Detect which cell encompasses the target text, then output its [x, y] center coordinate. 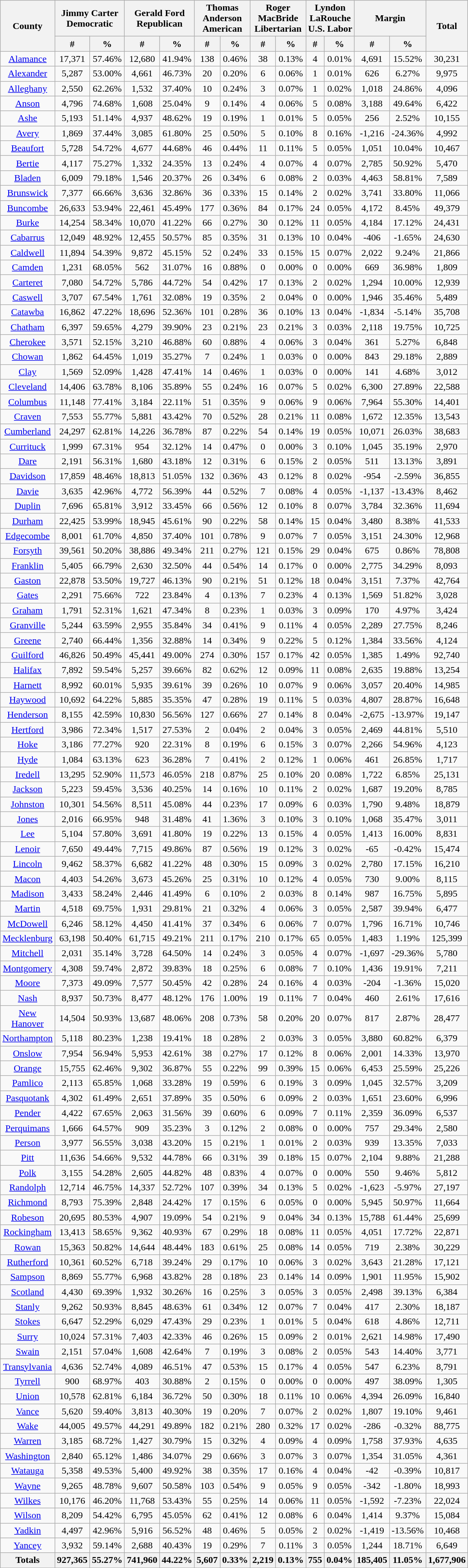
42.33% [177, 1337]
7,377 [72, 193]
Wayne [27, 1486]
Pasquotank [27, 1098]
33.45% [177, 506]
4,089 [142, 1366]
14,337 [142, 1188]
8,001 [72, 536]
1,486 [142, 1456]
12,049 [72, 238]
3,986 [72, 730]
6,246 [72, 923]
13,295 [72, 774]
Bladen [27, 178]
8,785 [447, 789]
2,688 [142, 1545]
6,649 [447, 1545]
37.93% [408, 1441]
208 [207, 1018]
57.46% [107, 59]
Madison [27, 893]
1,354 [372, 1456]
88,775 [447, 1426]
69.39% [107, 1292]
Hoke [27, 745]
35.46% [408, 297]
218 [207, 774]
-7.23% [408, 1501]
3,424 [447, 610]
4.86% [408, 1322]
4,937 [142, 118]
1,018 [372, 89]
50.97% [408, 1203]
3,480 [372, 521]
54.96% [408, 745]
53.50% [107, 581]
3,028 [447, 595]
Sampson [27, 1277]
4,677 [142, 148]
3,209 [447, 1083]
7,696 [72, 506]
Rockingham [27, 1232]
50.20% [107, 551]
4,430 [72, 1292]
9,262 [72, 1307]
33 [263, 253]
10,155 [447, 118]
7,080 [72, 282]
14,985 [447, 685]
2.52% [408, 118]
10,071 [372, 431]
10,468 [447, 1530]
43.20% [177, 1143]
0.86% [408, 551]
67.31% [107, 446]
58.65% [107, 1232]
Roger MacBrideLibertarian [278, 18]
Currituck [27, 446]
0.47% [235, 446]
54.28% [107, 1172]
29.18% [408, 357]
13,543 [447, 416]
1,231 [72, 268]
64.22% [107, 700]
61.44% [408, 1217]
7,589 [447, 178]
210 [263, 939]
3,977 [72, 1143]
37 [207, 923]
4,422 [72, 1113]
45.15% [177, 253]
Burke [27, 223]
24,431 [447, 223]
49.53% [107, 1471]
32.57% [408, 1083]
2,151 [72, 1351]
3,891 [447, 461]
3,912 [142, 506]
550 [372, 1172]
80.23% [107, 1038]
46.51% [177, 1366]
Swain [27, 1351]
Rutherford [27, 1262]
9.00% [408, 879]
5,895 [447, 893]
497 [372, 1381]
41,533 [447, 521]
46.88% [177, 342]
361 [372, 342]
Harnett [27, 685]
52.31% [107, 610]
New Hanover [27, 1018]
280 [263, 1426]
Hyde [27, 760]
-0.42% [408, 849]
0.83% [235, 1172]
4,123 [447, 745]
5,358 [72, 1471]
59.40% [107, 1411]
66.44% [107, 640]
32.88% [177, 640]
417 [372, 1307]
Stokes [27, 1322]
9.24% [408, 253]
19.75% [408, 327]
170 [372, 610]
24,297 [72, 431]
Polk [27, 1172]
Chowan [27, 357]
45.05% [177, 1516]
Robeson [27, 1217]
28,477 [447, 1018]
Lenoir [27, 849]
22,588 [447, 387]
1,532 [142, 89]
Forsyth [27, 551]
41 [207, 819]
Cleveland [27, 387]
4,302 [72, 1098]
19.41% [177, 1038]
40.43% [177, 1545]
75.39% [107, 1203]
79.18% [107, 178]
2,605 [142, 1172]
4,636 [72, 1366]
24.35% [177, 163]
2,191 [72, 461]
15,020 [447, 983]
49.57% [107, 1426]
35.23% [177, 1128]
10,578 [72, 1396]
54.66% [107, 1157]
4,635 [447, 1441]
22,871 [447, 1232]
0.59% [235, 1083]
8,845 [142, 1307]
Graham [27, 610]
6,029 [142, 1322]
1.19% [408, 939]
5,780 [447, 953]
77.41% [107, 401]
31.56% [177, 1113]
17.15% [408, 864]
12.35% [408, 416]
10.04% [408, 148]
16.71% [408, 923]
56.31% [107, 461]
16.00% [408, 834]
0.53% [235, 1366]
17,121 [447, 1262]
19.88% [408, 670]
41.49% [177, 893]
Clay [27, 372]
5,510 [447, 730]
58.81% [408, 178]
3,771 [447, 1351]
5,400 [142, 1471]
1,651 [372, 1098]
36.72% [177, 1396]
62.46% [107, 1068]
5,620 [72, 1411]
10,817 [447, 1471]
460 [372, 998]
7,577 [142, 983]
Ashe [27, 118]
2,219 [263, 1560]
50.49% [107, 655]
43.82% [177, 1277]
49.34% [177, 551]
13,413 [72, 1232]
53.99% [107, 521]
49.21% [177, 939]
Camden [27, 268]
11,768 [142, 1501]
35,708 [447, 312]
26.85% [408, 760]
9,607 [142, 1486]
5,470 [447, 163]
Lyndon LaRoucheU.S. Labor [330, 18]
Total [447, 26]
1,931 [142, 908]
49.00% [177, 655]
56.55% [107, 1143]
62 [207, 1516]
5,786 [142, 282]
65.81% [107, 506]
Margin [390, 18]
39.61% [177, 685]
72.34% [107, 730]
49.44% [107, 849]
1,809 [447, 268]
Davie [27, 491]
58.34% [107, 223]
26.03% [408, 431]
1,294 [372, 282]
Alamance [27, 59]
10,024 [72, 1337]
9,461 [447, 1411]
177 [207, 208]
4,850 [142, 536]
4,172 [372, 208]
2,113 [72, 1083]
7.37% [408, 581]
2,031 [72, 953]
-29.36% [408, 953]
Brunswick [27, 193]
741,960 [142, 1560]
3,057 [372, 685]
Stanly [27, 1307]
47.43% [177, 1322]
42.61% [177, 1053]
21 [207, 908]
7,650 [72, 849]
Orange [27, 1068]
43 [263, 476]
22.11% [177, 401]
Lincoln [27, 864]
6,379 [447, 1038]
18,813 [142, 476]
Randolph [27, 1188]
44,005 [72, 1426]
4,279 [142, 327]
60 [207, 342]
3,038 [142, 1143]
10,467 [447, 148]
7,954 [72, 1053]
Johnston [27, 804]
42.59% [107, 715]
59.54% [107, 670]
36.98% [408, 268]
82 [207, 670]
141 [372, 372]
92,740 [447, 655]
54.56% [107, 804]
10,725 [447, 327]
33.56% [408, 640]
19.10% [408, 1411]
12,968 [447, 536]
35.47% [408, 819]
61.80% [177, 133]
11,894 [72, 253]
36.78% [177, 431]
67.54% [107, 297]
68.97% [107, 1381]
Northampton [27, 1038]
59.14% [107, 1545]
9.46% [408, 1172]
5,489 [447, 297]
30 [263, 223]
36,855 [447, 476]
Chatham [27, 327]
10,361 [72, 1262]
8,155 [72, 715]
1,761 [142, 297]
-204 [372, 983]
5,287 [72, 74]
Franklin [27, 566]
157 [263, 655]
5,945 [372, 1203]
32.50% [177, 566]
2,785 [372, 163]
31.05% [408, 1456]
0.73% [235, 1018]
Haywood [27, 700]
719 [372, 1247]
3,784 [372, 506]
987 [372, 893]
19,727 [142, 581]
35.84% [177, 625]
1,791 [72, 610]
669 [372, 268]
15,474 [447, 849]
50.58% [177, 1486]
4,463 [372, 178]
52.09% [107, 372]
5,953 [142, 1053]
6,647 [72, 1322]
31 [263, 238]
722 [142, 595]
Lee [27, 834]
48.44% [177, 1247]
1,413 [372, 834]
56.94% [107, 1053]
26 [207, 178]
11.05% [408, 1560]
30,231 [447, 59]
755 [315, 1560]
3,433 [72, 893]
4,691 [372, 59]
3,011 [447, 819]
6,848 [447, 342]
14,406 [72, 387]
Caldwell [27, 253]
5.27% [408, 342]
4,450 [142, 923]
1,019 [142, 357]
39.13% [408, 1292]
8.38% [408, 521]
66.95% [107, 819]
-1.80% [408, 1486]
16,648 [447, 700]
59.65% [107, 327]
9.48% [408, 804]
2,635 [372, 670]
44.22% [177, 1560]
30,229 [447, 1247]
8,093 [447, 566]
31.07% [177, 268]
1,244 [372, 1545]
48.12% [177, 998]
7,373 [72, 983]
-1.36% [408, 983]
61.49% [107, 1098]
61 [207, 1307]
Durham [27, 521]
6,682 [142, 864]
48.63% [177, 1307]
1,687 [372, 789]
44.72% [177, 282]
18.71% [408, 1545]
51.14% [107, 118]
14.33% [408, 1053]
55.30% [408, 401]
3,636 [142, 193]
Cabarrus [27, 238]
48.62% [177, 118]
39.24% [177, 1262]
3,691 [142, 834]
461 [372, 760]
1,414 [372, 1516]
5,607 [207, 1560]
2,630 [142, 566]
0.87% [235, 774]
27.75% [408, 625]
7,715 [142, 849]
1,717 [447, 760]
64.57% [107, 1128]
4,796 [72, 103]
49.92% [177, 1471]
11,066 [447, 193]
18,879 [447, 804]
10,746 [447, 923]
2,022 [372, 253]
35.14% [107, 953]
21.28% [408, 1262]
1,084 [72, 760]
-13.97% [408, 715]
3,185 [72, 1441]
4,051 [372, 1232]
Perquimans [27, 1128]
52.90% [107, 774]
8,831 [447, 834]
4,497 [72, 1530]
35.35% [177, 700]
16,840 [447, 1396]
Catawba [27, 312]
20.40% [408, 685]
1,427 [142, 1441]
843 [372, 357]
8,209 [72, 1516]
8,115 [447, 879]
15,902 [447, 1277]
1,384 [372, 640]
25.59% [408, 1068]
11,694 [447, 506]
Surry [27, 1337]
27.89% [408, 387]
Totals [27, 1560]
121 [263, 551]
1,356 [142, 640]
Wilson [27, 1516]
Greene [27, 640]
45.26% [177, 879]
51.82% [408, 595]
48.92% [107, 238]
Washington [27, 1456]
Gates [27, 595]
47.22% [107, 312]
403 [142, 1381]
9,532 [142, 1157]
45.08% [177, 804]
47.34% [177, 610]
46.05% [177, 774]
-954 [372, 476]
25,699 [447, 1217]
-1,623 [372, 1188]
0.62% [235, 670]
63.13% [107, 760]
-2,675 [372, 715]
20.37% [177, 178]
3,880 [372, 1038]
-406 [372, 238]
-1,137 [372, 491]
13,254 [447, 670]
6,477 [447, 908]
51.05% [177, 476]
185,405 [372, 1560]
-1,216 [372, 133]
4,807 [372, 700]
-24.36% [408, 133]
50.45% [177, 983]
66.66% [107, 193]
56.39% [177, 491]
1.00% [235, 998]
54.39% [107, 253]
3,155 [72, 1172]
10,692 [72, 700]
23.60% [408, 1098]
11,573 [142, 774]
25,226 [447, 1068]
2,780 [372, 864]
17.72% [408, 1232]
Cumberland [27, 431]
-0.32% [408, 1426]
4,772 [142, 491]
-1.65% [408, 238]
33.80% [408, 193]
2.87% [408, 1018]
50.73% [107, 998]
2,359 [372, 1113]
59.45% [107, 789]
21,288 [447, 1157]
3,186 [72, 745]
2.38% [408, 1247]
511 [372, 461]
46.13% [177, 581]
1,385 [372, 655]
7,033 [447, 1143]
Transylvania [27, 1366]
84 [263, 208]
16,862 [72, 312]
Tyrrell [27, 1381]
8,106 [142, 387]
103 [207, 1486]
56.52% [177, 1530]
13.13% [408, 461]
3,012 [447, 372]
35.27% [177, 357]
2,775 [372, 566]
2,266 [372, 745]
14,254 [72, 223]
3,707 [72, 297]
2,955 [142, 625]
2,580 [447, 1128]
68.72% [107, 1441]
Watauga [27, 1471]
5,885 [142, 700]
61,715 [142, 939]
80.53% [107, 1217]
56.56% [177, 715]
Granville [27, 625]
32.08% [177, 297]
24.42% [177, 1203]
48.46% [107, 476]
30.79% [177, 1441]
6,397 [72, 327]
38,683 [447, 431]
-5.14% [408, 312]
35 [207, 1098]
29.34% [408, 1128]
1,758 [372, 1441]
50.82% [107, 1247]
4,394 [372, 1396]
22.31% [177, 745]
4.68% [408, 372]
44.82% [177, 1172]
50.57% [177, 238]
-13.56% [408, 1530]
27 [263, 715]
23.84% [177, 595]
3,635 [72, 491]
39.90% [177, 327]
Duplin [27, 506]
52.36% [177, 312]
2,840 [72, 1456]
1,238 [142, 1038]
3,728 [142, 953]
3,085 [142, 133]
2,621 [372, 1337]
53.43% [177, 1501]
18,187 [447, 1307]
5,812 [447, 1172]
1,932 [142, 1292]
16,210 [447, 864]
McDowell [27, 923]
-286 [372, 1426]
5,405 [72, 566]
75.66% [107, 595]
6,300 [372, 387]
53.00% [107, 74]
54.26% [107, 879]
Avery [27, 133]
43.42% [177, 416]
2.61% [408, 998]
31.48% [177, 819]
948 [142, 819]
36.28% [177, 760]
4,361 [447, 1456]
2,587 [372, 908]
14,644 [142, 1247]
-1,834 [372, 312]
14.40% [408, 1351]
22,878 [72, 581]
24,630 [447, 238]
36.09% [408, 1113]
2,289 [372, 625]
Warren [27, 1441]
17,859 [72, 476]
52.72% [177, 1188]
-5.97% [408, 1188]
Columbus [27, 401]
Pitt [27, 1157]
Mitchell [27, 953]
Yadkin [27, 1530]
618 [372, 1322]
2,016 [72, 819]
65.85% [107, 1083]
6,384 [447, 1292]
8,793 [72, 1203]
Gaston [27, 581]
Hertford [27, 730]
107 [207, 1188]
12,680 [142, 59]
920 [142, 745]
10,176 [72, 1501]
Rowan [27, 1247]
20,695 [72, 1217]
40.93% [177, 1232]
37.44% [107, 133]
50.40% [107, 939]
3,643 [372, 1262]
Moore [27, 983]
Davidson [27, 476]
18,945 [142, 521]
17,490 [447, 1337]
29.81% [177, 908]
3,571 [72, 342]
44.81% [408, 730]
12,711 [447, 1322]
69.75% [107, 908]
127 [207, 715]
8,477 [142, 998]
6,718 [142, 1262]
62.26% [107, 89]
7,553 [72, 416]
1,677,906 [447, 1560]
4,308 [72, 968]
2,889 [447, 357]
Guilford [27, 655]
57.31% [107, 1337]
39.83% [177, 968]
Thomas AndersonAmerican [222, 18]
4,907 [142, 1217]
41.41% [177, 923]
7,211 [447, 968]
26.09% [408, 1396]
Jimmy CarterDemocratic [90, 18]
939 [372, 1143]
Jackson [27, 789]
9,265 [72, 1486]
1,901 [372, 1277]
7,403 [142, 1337]
47.41% [177, 372]
41.94% [177, 59]
675 [372, 551]
19.20% [408, 789]
5,118 [72, 1038]
34.07% [177, 1456]
Wilkes [27, 1501]
48.78% [107, 1486]
10.00% [408, 282]
1.36% [235, 819]
8.45% [408, 208]
900 [72, 1381]
59.74% [107, 968]
22,425 [72, 521]
256 [372, 118]
3,188 [372, 103]
22,461 [142, 208]
Gerald FordRepublican [160, 18]
60.82% [408, 1038]
28.87% [408, 700]
6,968 [142, 1277]
Buncombe [27, 208]
8,462 [447, 491]
43.18% [177, 461]
9.37% [408, 1516]
3,741 [372, 193]
32.86% [177, 193]
1,436 [372, 968]
36.87% [177, 1068]
547 [372, 1366]
11.95% [408, 1277]
623 [142, 760]
30.88% [177, 1381]
16.75% [408, 893]
0.44% [235, 148]
1,722 [372, 774]
35.19% [408, 446]
6,184 [142, 1396]
4,403 [72, 879]
21,866 [447, 253]
Nash [27, 998]
49.64% [408, 103]
5,104 [72, 834]
183 [207, 1247]
63,198 [72, 939]
58.12% [107, 923]
5,223 [72, 789]
50.92% [408, 163]
45,441 [142, 655]
6,795 [142, 1516]
1,305 [447, 1381]
25,131 [447, 774]
Person [27, 1143]
46.75% [107, 1188]
34.29% [408, 566]
5,193 [72, 118]
2,446 [142, 893]
66.79% [107, 566]
54.42% [107, 1516]
2,970 [447, 446]
1,517 [142, 730]
15,788 [372, 1217]
Beaufort [27, 148]
45.49% [177, 208]
125,399 [447, 939]
60.01% [107, 685]
909 [142, 1128]
8,992 [72, 685]
1,332 [142, 163]
-342 [372, 1486]
1,999 [72, 446]
5,257 [142, 670]
-0.39% [408, 1471]
Martin [27, 908]
50 [207, 1396]
2,291 [72, 595]
11,636 [72, 1157]
927,365 [72, 1560]
15,084 [447, 1516]
24.86% [408, 89]
64.50% [177, 953]
35.89% [177, 387]
46.73% [177, 74]
1,621 [142, 610]
Caswell [27, 297]
49.09% [107, 983]
68.05% [107, 268]
15,755 [72, 1068]
2,651 [142, 1098]
44.78% [177, 1157]
77.27% [107, 745]
44,291 [142, 1426]
0.61% [235, 1247]
Bertie [27, 163]
14,226 [142, 431]
Pender [27, 1113]
1,796 [372, 923]
4,661 [142, 74]
1,807 [372, 1411]
9,462 [72, 864]
8,869 [72, 1277]
626 [372, 74]
85 [207, 238]
Yancey [27, 1545]
Montgomery [27, 968]
38,886 [142, 551]
10,301 [72, 804]
65.12% [107, 1456]
70 [207, 416]
42.64% [177, 1351]
-65 [372, 849]
3,813 [142, 1411]
Carteret [27, 282]
22,024 [447, 1501]
41.80% [177, 834]
7,964 [372, 401]
8,937 [72, 998]
48.06% [177, 1018]
61.70% [107, 536]
45.61% [177, 521]
6,537 [447, 1113]
39.94% [408, 908]
26,633 [72, 208]
County [27, 26]
30.26% [177, 1292]
11,148 [72, 401]
49.89% [177, 1426]
49,379 [447, 208]
8,791 [447, 1366]
5,728 [72, 148]
6,422 [447, 103]
2,550 [72, 89]
2,118 [372, 327]
60.52% [107, 1262]
Mecklenburg [27, 939]
954 [142, 446]
817 [372, 1018]
19,147 [447, 715]
19.09% [177, 1217]
-1,419 [372, 1530]
5,935 [142, 685]
14,504 [72, 1018]
Halifax [27, 670]
5,881 [142, 416]
4,096 [447, 89]
9,872 [142, 253]
17,371 [72, 59]
3,210 [142, 342]
1,946 [372, 297]
Edgecombe [27, 536]
13,970 [447, 1053]
39.66% [177, 670]
14.98% [408, 1337]
52.29% [107, 1322]
-1,697 [372, 953]
2.30% [408, 1307]
9,362 [142, 1232]
4,184 [372, 223]
78,808 [447, 551]
543 [372, 1351]
0.42% [235, 282]
138 [207, 59]
4,117 [72, 163]
6.23% [408, 1366]
57.04% [107, 1351]
4,992 [447, 133]
10,830 [142, 715]
55.27% [107, 1560]
1,862 [72, 357]
0.78% [235, 536]
6,453 [372, 1068]
-13.43% [408, 491]
-42 [372, 1471]
52.74% [107, 1366]
10,070 [142, 223]
33.28% [177, 1083]
65 [315, 939]
4,124 [447, 640]
757 [372, 1128]
6.27% [408, 74]
2,104 [372, 1157]
57.80% [107, 834]
Alexander [27, 74]
1,672 [372, 416]
46,826 [72, 655]
49.86% [177, 849]
14,401 [447, 401]
-1,592 [372, 1501]
53.94% [107, 208]
2,740 [72, 640]
2,063 [142, 1113]
Alleghany [27, 89]
1,869 [72, 133]
Vance [27, 1411]
32.12% [177, 446]
46.20% [107, 1501]
1,680 [142, 461]
39,561 [72, 551]
Union [27, 1396]
15.52% [408, 59]
42,764 [447, 581]
3,184 [142, 401]
19.91% [408, 968]
67.65% [107, 1113]
12,939 [447, 282]
27.53% [177, 730]
63.78% [107, 387]
8,246 [447, 625]
182 [207, 1426]
13,687 [142, 1018]
9,975 [447, 74]
Pamlico [27, 1083]
3,536 [142, 789]
5,244 [72, 625]
15,363 [72, 1247]
58.37% [107, 864]
4,518 [72, 908]
52.15% [107, 342]
52 [207, 253]
Craven [27, 416]
40.25% [177, 789]
Anson [27, 103]
2,848 [142, 1203]
9.88% [408, 1157]
75.27% [107, 163]
730 [372, 879]
Henderson [27, 715]
1,790 [372, 804]
38.09% [408, 1381]
5,916 [142, 1530]
74.68% [107, 103]
6.85% [408, 774]
24.30% [408, 536]
Cherokee [27, 342]
18,993 [447, 1486]
44.68% [177, 148]
4.97% [408, 610]
Macon [27, 879]
562 [142, 268]
-2.59% [408, 476]
17.12% [408, 223]
25.04% [177, 103]
67 [207, 1232]
6,009 [72, 178]
1.49% [408, 655]
Jones [27, 819]
Iredell [27, 774]
17,616 [447, 998]
7,892 [72, 670]
2,001 [372, 1053]
274 [207, 655]
32.36% [408, 506]
8,511 [142, 804]
63.59% [107, 625]
11,664 [447, 1203]
3,673 [142, 879]
12,455 [142, 238]
176 [207, 998]
1,428 [142, 372]
2,872 [142, 968]
64.45% [107, 357]
12,714 [72, 1188]
Scotland [27, 1292]
Onslow [27, 1053]
58.24% [107, 893]
13.35% [408, 1143]
40.30% [177, 1411]
37.89% [177, 1098]
3,932 [72, 1545]
6,996 [447, 1098]
Richmond [27, 1203]
1,666 [72, 1128]
9,302 [142, 1068]
132 [207, 476]
2,498 [372, 1292]
0.60% [235, 1113]
Wake [27, 1426]
27,197 [447, 1188]
1,483 [372, 939]
Dare [27, 461]
1,546 [142, 178]
2,469 [372, 730]
18,696 [142, 312]
99 [263, 1068]
1,051 [372, 148]
